Detect which cell encompasses the target text, then output its [X, Y] center coordinate. 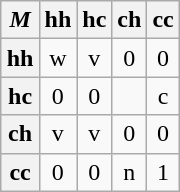
1 [163, 172]
n [130, 172]
M [20, 20]
w [58, 58]
c [163, 96]
